Output the [X, Y] coordinate of the center of the cell containing the given text.  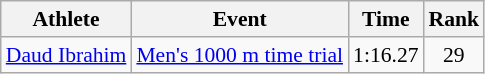
Rank [454, 19]
Time [386, 19]
Athlete [66, 19]
Men's 1000 m time trial [240, 55]
1:16.27 [386, 55]
29 [454, 55]
Event [240, 19]
Daud Ibrahim [66, 55]
